Capture the cell that displays the provided text and extract its (x, y) central coordinate. 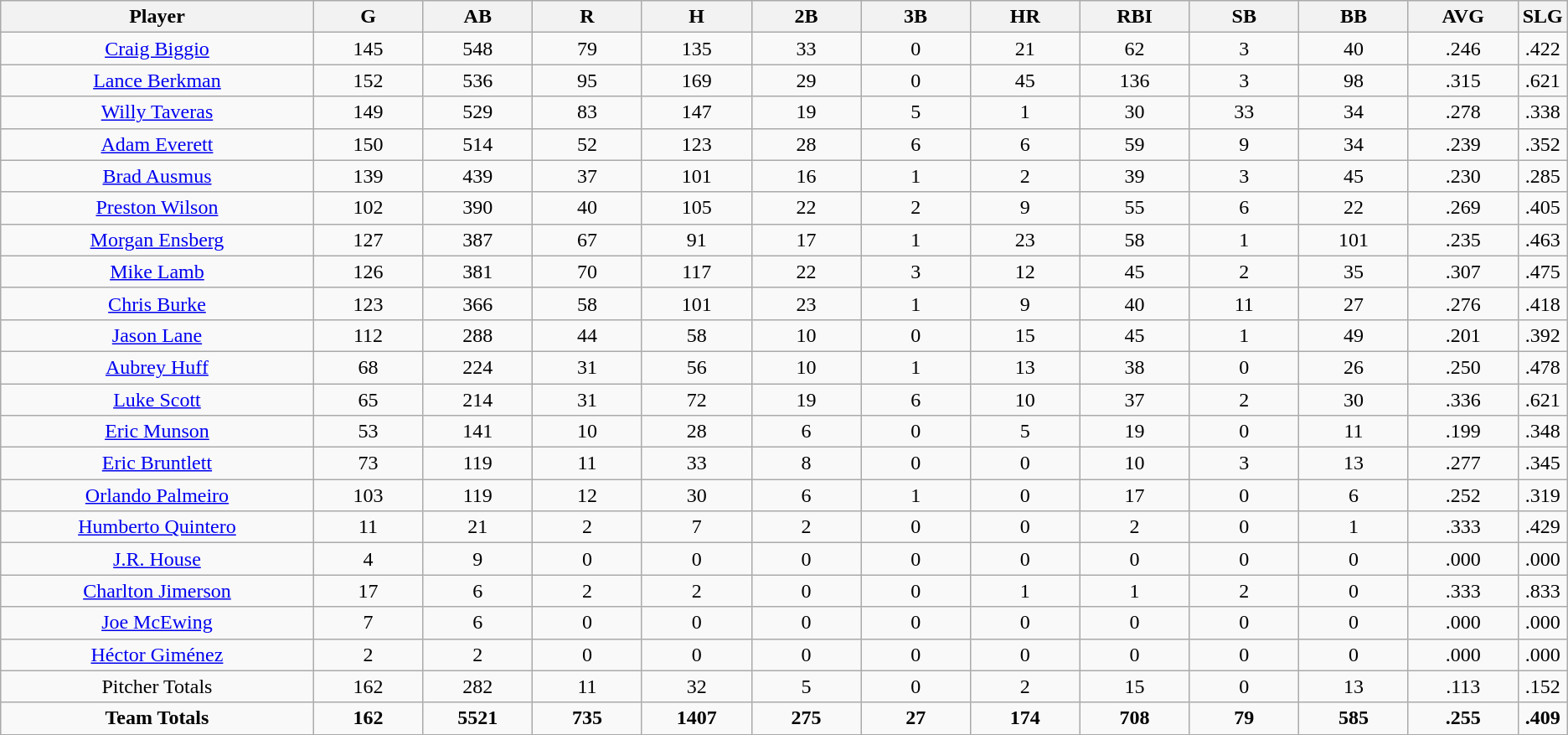
62 (1134, 49)
44 (588, 335)
735 (588, 718)
65 (369, 400)
Aubrey Huff (157, 367)
139 (369, 176)
102 (369, 208)
.352 (1543, 144)
Preston Wilson (157, 208)
16 (806, 176)
.246 (1462, 49)
126 (369, 272)
145 (369, 49)
.113 (1462, 686)
.429 (1543, 527)
.422 (1543, 49)
136 (1134, 80)
152 (369, 80)
Lance Berkman (157, 80)
.409 (1543, 718)
381 (477, 272)
RBI (1134, 17)
Joe McEwing (157, 623)
38 (1134, 367)
214 (477, 400)
R (588, 17)
366 (477, 303)
72 (697, 400)
Jason Lane (157, 335)
56 (697, 367)
.336 (1462, 400)
Brad Ausmus (157, 176)
95 (588, 80)
Pitcher Totals (157, 686)
141 (477, 432)
275 (806, 718)
32 (697, 686)
Héctor Giménez (157, 655)
.276 (1462, 303)
514 (477, 144)
83 (588, 112)
112 (369, 335)
1407 (697, 718)
169 (697, 80)
103 (369, 495)
68 (369, 367)
288 (477, 335)
49 (1354, 335)
224 (477, 367)
147 (697, 112)
4 (369, 559)
Orlando Palmeiro (157, 495)
.285 (1543, 176)
105 (697, 208)
Humberto Quintero (157, 527)
Morgan Ensberg (157, 240)
135 (697, 49)
529 (477, 112)
59 (1134, 144)
.277 (1462, 463)
Eric Bruntlett (157, 463)
52 (588, 144)
BB (1354, 17)
.201 (1462, 335)
.307 (1462, 272)
5521 (477, 718)
73 (369, 463)
Luke Scott (157, 400)
98 (1354, 80)
.405 (1543, 208)
117 (697, 272)
.475 (1543, 272)
.230 (1462, 176)
.478 (1543, 367)
.418 (1543, 303)
.199 (1462, 432)
.345 (1543, 463)
67 (588, 240)
26 (1354, 367)
AB (477, 17)
Adam Everett (157, 144)
Willy Taveras (157, 112)
SLG (1543, 17)
29 (806, 80)
708 (1134, 718)
387 (477, 240)
174 (1025, 718)
39 (1134, 176)
.235 (1462, 240)
Player (157, 17)
.252 (1462, 495)
Chris Burke (157, 303)
.833 (1543, 591)
G (369, 17)
.269 (1462, 208)
548 (477, 49)
Eric Munson (157, 432)
70 (588, 272)
3B (916, 17)
J.R. House (157, 559)
Mike Lamb (157, 272)
AVG (1462, 17)
53 (369, 432)
.255 (1462, 718)
439 (477, 176)
2B (806, 17)
.315 (1462, 80)
536 (477, 80)
Team Totals (157, 718)
390 (477, 208)
282 (477, 686)
8 (806, 463)
127 (369, 240)
.152 (1543, 686)
35 (1354, 272)
149 (369, 112)
SB (1245, 17)
.250 (1462, 367)
HR (1025, 17)
.392 (1543, 335)
Craig Biggio (157, 49)
55 (1134, 208)
.338 (1543, 112)
.278 (1462, 112)
.463 (1543, 240)
H (697, 17)
585 (1354, 718)
.319 (1543, 495)
.239 (1462, 144)
Charlton Jimerson (157, 591)
.348 (1543, 432)
150 (369, 144)
91 (697, 240)
